Search for the cell housing the specified text and yield its (X, Y) center coordinate. 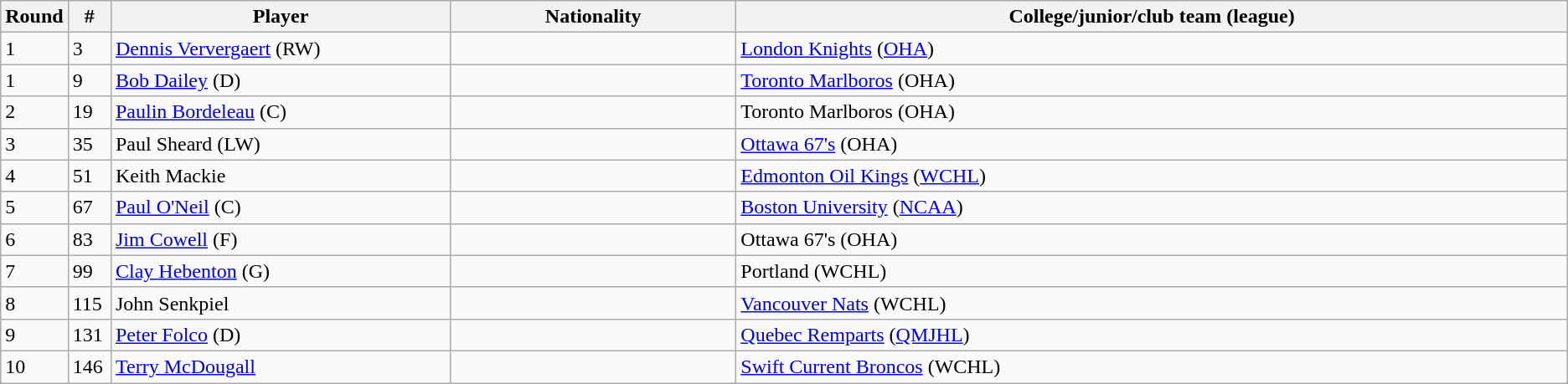
Player (280, 17)
Clay Hebenton (G) (280, 271)
Bob Dailey (D) (280, 80)
Edmonton Oil Kings (WCHL) (1152, 176)
4 (34, 176)
# (89, 17)
8 (34, 303)
Paul O'Neil (C) (280, 207)
131 (89, 335)
7 (34, 271)
Peter Folco (D) (280, 335)
5 (34, 207)
London Knights (OHA) (1152, 49)
51 (89, 176)
Keith Mackie (280, 176)
College/junior/club team (league) (1152, 17)
6 (34, 239)
Boston University (NCAA) (1152, 207)
2 (34, 112)
Vancouver Nats (WCHL) (1152, 303)
Paulin Bordeleau (C) (280, 112)
Round (34, 17)
Nationality (593, 17)
Swift Current Broncos (WCHL) (1152, 366)
35 (89, 144)
Dennis Ververgaert (RW) (280, 49)
Jim Cowell (F) (280, 239)
146 (89, 366)
99 (89, 271)
Quebec Remparts (QMJHL) (1152, 335)
67 (89, 207)
10 (34, 366)
Terry McDougall (280, 366)
Portland (WCHL) (1152, 271)
83 (89, 239)
Paul Sheard (LW) (280, 144)
19 (89, 112)
John Senkpiel (280, 303)
115 (89, 303)
